Extract the (x, y) coordinate from the center of the cell holding the provided text.  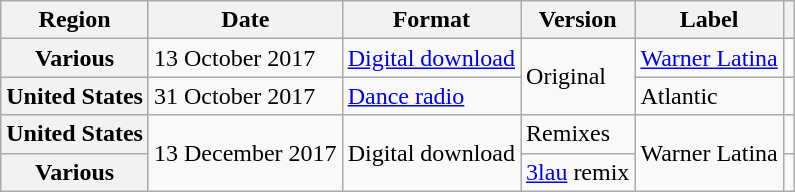
Region (75, 20)
13 October 2017 (245, 58)
Original (578, 77)
Atlantic (709, 96)
Dance radio (431, 96)
Format (431, 20)
3lau remix (578, 172)
Label (709, 20)
Version (578, 20)
Remixes (578, 134)
13 December 2017 (245, 153)
Date (245, 20)
31 October 2017 (245, 96)
